Return [X, Y] of the center of cell containing provided text 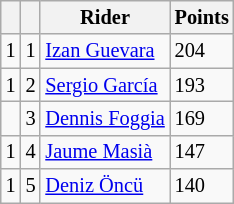
3 [31, 118]
4 [31, 152]
193 [202, 85]
140 [202, 186]
Jaume Masià [104, 152]
Points [202, 17]
204 [202, 51]
147 [202, 152]
2 [31, 85]
Dennis Foggia [104, 118]
Deniz Öncü [104, 186]
169 [202, 118]
Sergio García [104, 85]
Rider [104, 17]
5 [31, 186]
Izan Guevara [104, 51]
